Identify which cell holds the provided text, then report its [x, y] central coordinate. 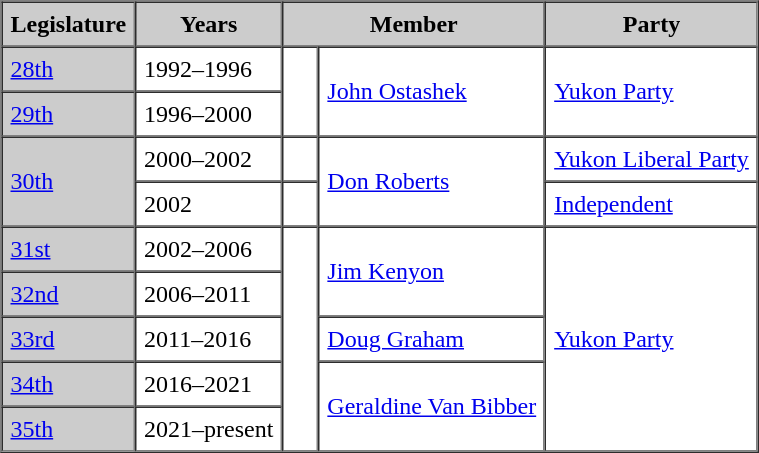
2002 [208, 204]
34th [69, 384]
2021–present [208, 428]
29th [69, 114]
35th [69, 428]
32nd [69, 294]
Yukon Liberal Party [652, 158]
2000–2002 [208, 158]
2011–2016 [208, 338]
28th [69, 68]
33rd [69, 338]
John Ostashek [432, 91]
Geraldine Van Bibber [432, 407]
Don Roberts [432, 181]
Jim Kenyon [432, 271]
Legislature [69, 24]
Party [652, 24]
Years [208, 24]
Member [414, 24]
2006–2011 [208, 294]
2002–2006 [208, 248]
2016–2021 [208, 384]
30th [69, 181]
Doug Graham [432, 338]
1992–1996 [208, 68]
1996–2000 [208, 114]
31st [69, 248]
Independent [652, 204]
